Capture the cell that displays the provided text and extract its [X, Y] central coordinate. 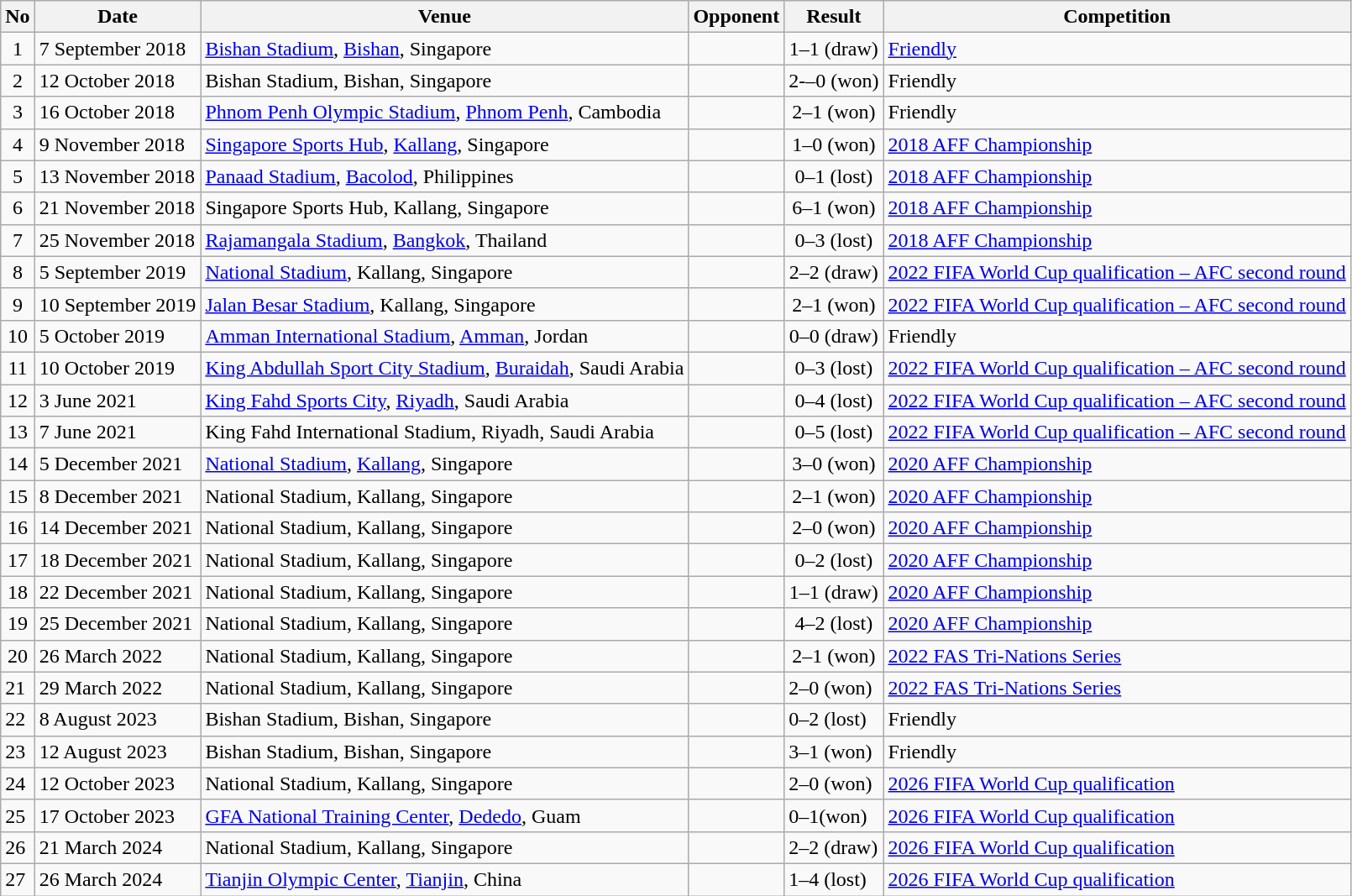
17 October 2023 [118, 815]
0–0 (draw) [834, 336]
13 November 2018 [118, 176]
22 December 2021 [118, 592]
12 August 2023 [118, 752]
17 [18, 560]
10 September 2019 [118, 304]
3–1 (won) [834, 752]
3 June 2021 [118, 401]
21 March 2024 [118, 847]
6 [18, 208]
Phnom Penh Olympic Stadium, Phnom Penh, Cambodia [445, 113]
29 March 2022 [118, 688]
21 November 2018 [118, 208]
Panaad Stadium, Bacolod, Philippines [445, 176]
7 [18, 240]
4–2 (lost) [834, 624]
14 December 2021 [118, 528]
20 [18, 656]
25 [18, 815]
Result [834, 17]
GFA National Training Center, Dededo, Guam [445, 815]
16 [18, 528]
8 December 2021 [118, 496]
No [18, 17]
5 December 2021 [118, 464]
6–1 (won) [834, 208]
15 [18, 496]
5 September 2019 [118, 272]
14 [18, 464]
4 [18, 144]
King Abdullah Sport City Stadium, Buraidah, Saudi Arabia [445, 368]
18 [18, 592]
9 [18, 304]
King Fahd Sports City, Riyadh, Saudi Arabia [445, 401]
Amman International Stadium, Amman, Jordan [445, 336]
0–5 (lost) [834, 432]
Competition [1117, 17]
0–4 (lost) [834, 401]
25 November 2018 [118, 240]
7 September 2018 [118, 49]
5 [18, 176]
12 October 2023 [118, 783]
Date [118, 17]
Rajamangala Stadium, Bangkok, Thailand [445, 240]
8 [18, 272]
1–4 (lost) [834, 879]
12 [18, 401]
1–0 (won) [834, 144]
Jalan Besar Stadium, Kallang, Singapore [445, 304]
21 [18, 688]
19 [18, 624]
0–1(won) [834, 815]
26 March 2024 [118, 879]
16 October 2018 [118, 113]
Tianjin Olympic Center, Tianjin, China [445, 879]
11 [18, 368]
3 [18, 113]
23 [18, 752]
10 [18, 336]
22 [18, 720]
24 [18, 783]
25 December 2021 [118, 624]
18 December 2021 [118, 560]
Venue [445, 17]
26 March 2022 [118, 656]
9 November 2018 [118, 144]
2 [18, 81]
13 [18, 432]
3–0 (won) [834, 464]
Opponent [736, 17]
King Fahd International Stadium, Riyadh, Saudi Arabia [445, 432]
1 [18, 49]
8 August 2023 [118, 720]
5 October 2019 [118, 336]
0–1 (lost) [834, 176]
10 October 2019 [118, 368]
7 June 2021 [118, 432]
27 [18, 879]
2-–0 (won) [834, 81]
12 October 2018 [118, 81]
26 [18, 847]
